Provide the (X, Y) coordinate of the cell's center where the given text is located.  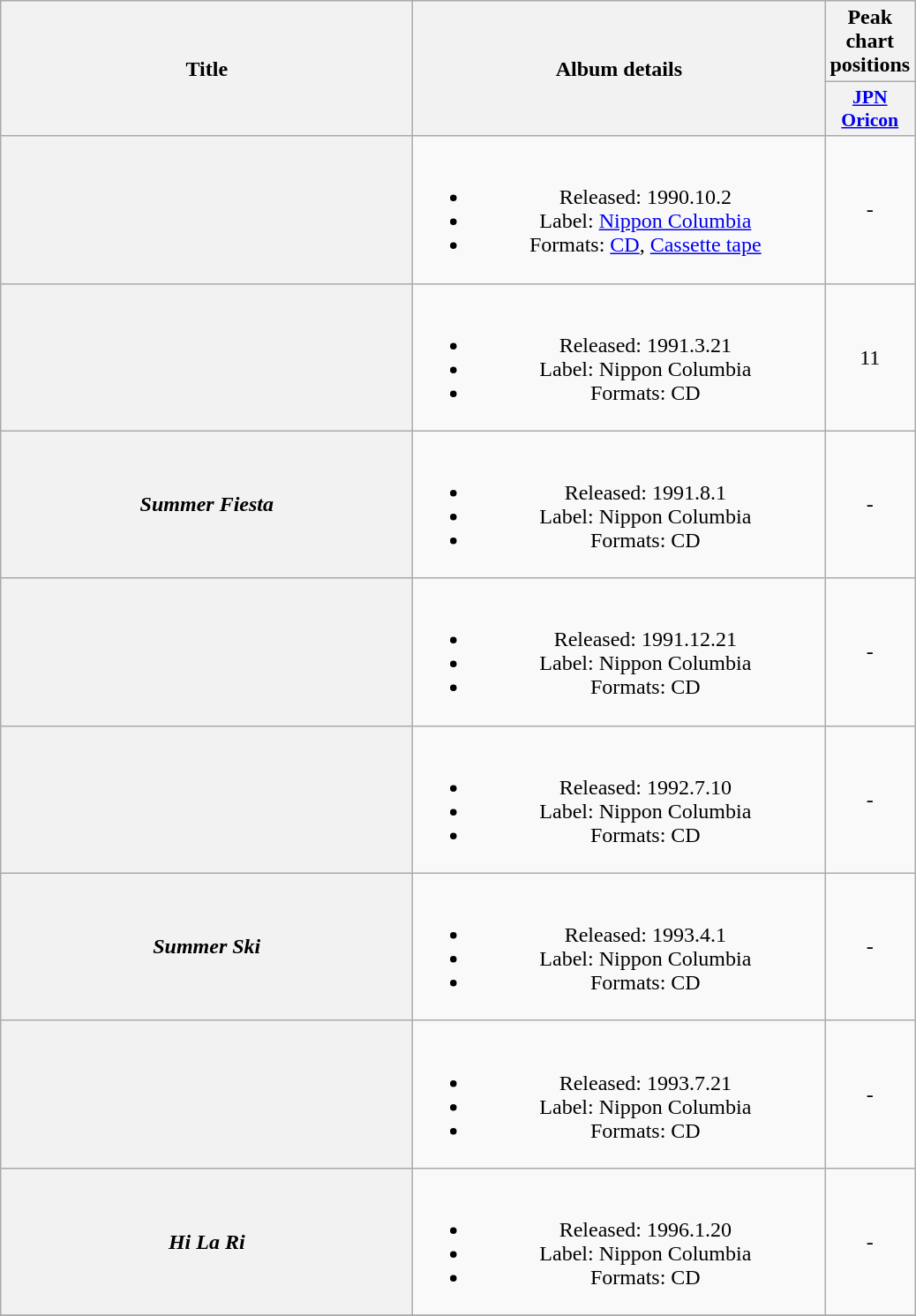
Released: 1991.3.21Label: Nippon ColumbiaFormats: CD (619, 357)
Title (206, 69)
Released: 1993.4.1Label: Nippon ColumbiaFormats: CD (619, 946)
Released: 1996.1.20Label: Nippon ColumbiaFormats: CD (619, 1241)
Released: 1992.7.10Label: Nippon ColumbiaFormats: CD (619, 800)
JPNOricon (870, 109)
11 (870, 357)
Summer Ski (206, 946)
Released: 1991.8.1Label: Nippon ColumbiaFormats: CD (619, 505)
Hi La Ri (206, 1241)
Released: 1990.10.2Label: Nippon ColumbiaFormats: CD, Cassette tape (619, 210)
Released: 1991.12.21Label: Nippon ColumbiaFormats: CD (619, 651)
Peak chart positions (870, 41)
Album details (619, 69)
Summer Fiesta (206, 505)
Released: 1993.7.21Label: Nippon ColumbiaFormats: CD (619, 1094)
